Detect which cell encompasses the target text, then output its (X, Y) center coordinate. 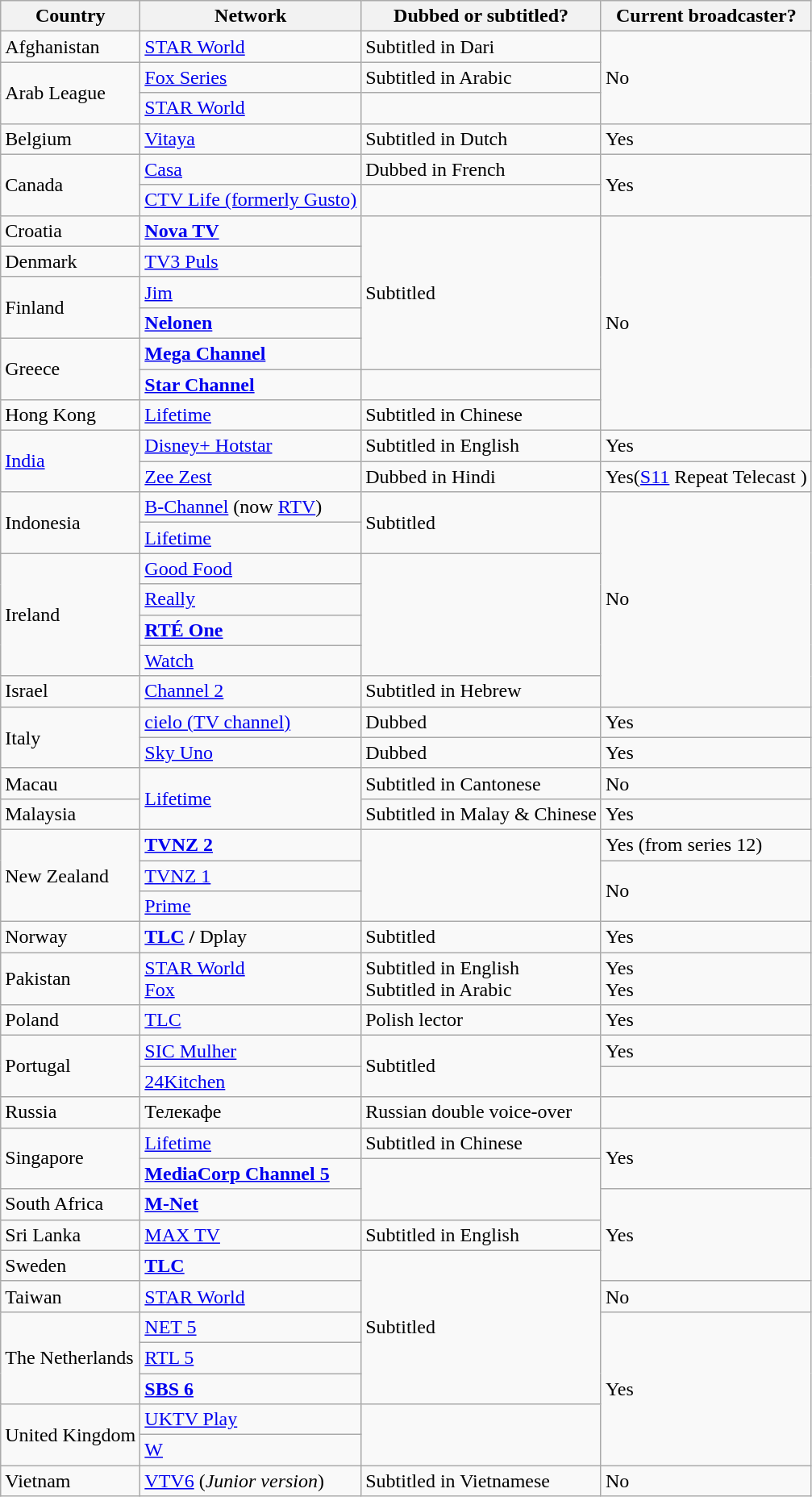
Zee Zest (251, 477)
Italy (71, 737)
Disney+ Hotstar (251, 446)
M-Net (251, 1204)
Taiwan (71, 1296)
Subtitled in Vietnamese (481, 1481)
24Kitchen (251, 1082)
India (71, 461)
South Africa (71, 1204)
Vitaya (251, 139)
TVNZ 2 (251, 844)
Subtitled in Hebrew (481, 691)
W (251, 1450)
Ireland (71, 615)
United Kingdom (71, 1435)
Subtitled in Dutch (481, 139)
Dubbed in Hindi (481, 477)
VTV6 (Junior version) (251, 1481)
SBS 6 (251, 1388)
Sri Lanka (71, 1235)
Russia (71, 1112)
Pakistan (71, 979)
Macau (71, 783)
Afghanistan (71, 47)
Indonesia (71, 523)
Good Food (251, 569)
TLC / Dplay (251, 937)
Casa (251, 169)
Finland (71, 307)
Nova TV (251, 231)
Dubbed in French (481, 169)
TV3 Puls (251, 261)
Channel 2 (251, 691)
The Netherlands (71, 1357)
Belgium (71, 139)
Mega Channel (251, 353)
Subtitled in Cantonese (481, 783)
Prime (251, 907)
Portugal (71, 1066)
Russian double voice-over (481, 1112)
Yes (from series 12) (706, 844)
RTÉ One (251, 630)
B-Channel (now RTV) (251, 507)
Norway (71, 937)
Hong Kong (71, 415)
Poland (71, 1020)
Arab League (71, 93)
Star Channel (251, 385)
MediaCorp Channel 5 (251, 1174)
Denmark (71, 261)
Subtitled in Dari (481, 47)
Singapore (71, 1158)
Yes Yes (706, 979)
Network (251, 16)
MAX TV (251, 1235)
Sky Uno (251, 753)
STAR World Fox (251, 979)
Nelonen (251, 323)
Canada (71, 185)
Greece (71, 369)
Israel (71, 691)
SIC Mulher (251, 1051)
NET 5 (251, 1327)
Yes(S11 Repeat Telecast ) (706, 477)
TVNZ 1 (251, 875)
cielo (TV channel) (251, 722)
Polish lector (481, 1020)
Subtitled in Malay & Chinese (481, 814)
Jim (251, 292)
New Zealand (71, 875)
Subtitled in Arabic (481, 77)
Dubbed or subtitled? (481, 16)
Croatia (71, 231)
RTL 5 (251, 1357)
Fox Series (251, 77)
Really (251, 599)
Watch (251, 661)
Subtitled in English Subtitled in Arabic (481, 979)
Malaysia (71, 814)
Current broadcaster? (706, 16)
Sweden (71, 1266)
Vietnam (71, 1481)
Country (71, 16)
Телекафе (251, 1112)
UKTV Play (251, 1420)
CTV Life (formerly Gusto) (251, 200)
